Find where the given text appears and provide that cell's center as [x, y] coordinate. 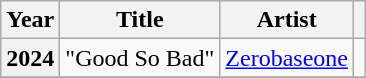
Artist [287, 20]
"Good So Bad" [140, 58]
Zerobaseone [287, 58]
Title [140, 20]
2024 [30, 58]
Year [30, 20]
